Capture the cell that displays the provided text and extract its [x, y] central coordinate. 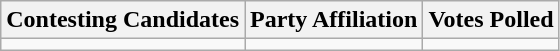
Votes Polled [491, 20]
Party Affiliation [334, 20]
Contesting Candidates [123, 20]
